Provide the (x, y) coordinate of the cell's center where the given text is located.  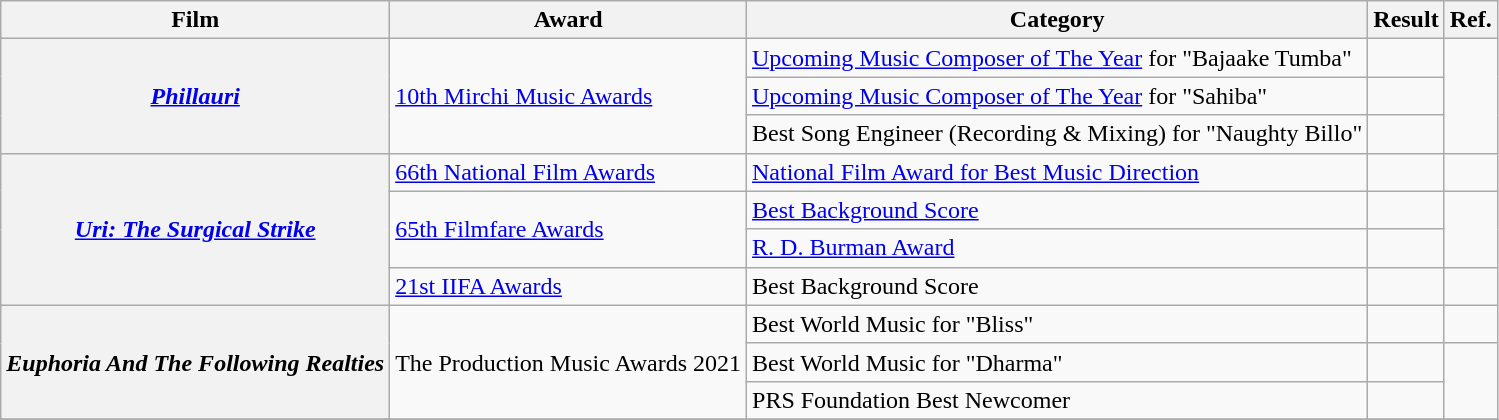
Phillauri (196, 96)
Uri: The Surgical Strike (196, 229)
65th Filmfare Awards (568, 229)
Best World Music for "Bliss" (1058, 324)
Euphoria And The Following Realties (196, 362)
Film (196, 20)
PRS Foundation Best Newcomer (1058, 400)
National Film Award for Best Music Direction (1058, 172)
Award (568, 20)
Category (1058, 20)
R. D. Burman Award (1058, 248)
The Production Music Awards 2021 (568, 362)
Upcoming Music Composer of The Year for "Bajaake Tumba" (1058, 58)
Best World Music for "Dharma" (1058, 362)
66th National Film Awards (568, 172)
Result (1406, 20)
Upcoming Music Composer of The Year for "Sahiba" (1058, 96)
Ref. (1470, 20)
21st IIFA Awards (568, 286)
10th Mirchi Music Awards (568, 96)
Best Song Engineer (Recording & Mixing) for "Naughty Billo" (1058, 134)
